Pinpoint the cell where the given text exists, returning its (x, y) midpoint coordinate. 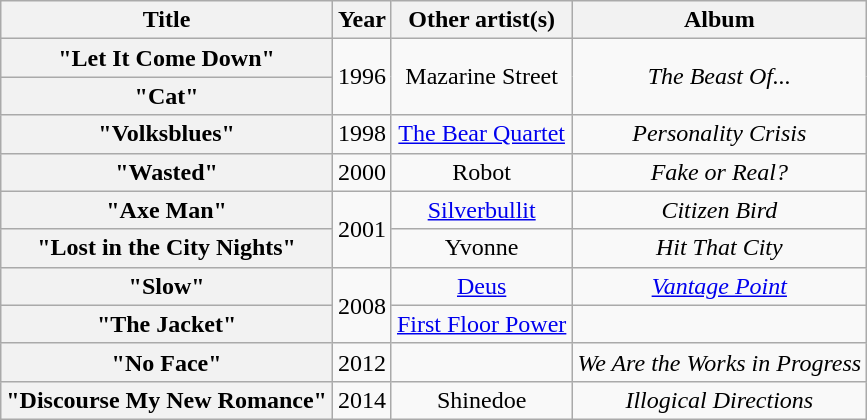
Citizen Bird (720, 210)
Personality Crisis (720, 134)
"Wasted" (167, 172)
2001 (362, 229)
Year (362, 20)
The Bear Quartet (481, 134)
"No Face" (167, 362)
Shinedoe (481, 400)
We Are the Works in Progress (720, 362)
"Axe Man" (167, 210)
"The Jacket" (167, 324)
Yvonne (481, 248)
Title (167, 20)
1998 (362, 134)
"Slow" (167, 286)
"Volksblues" (167, 134)
Deus (481, 286)
"Cat" (167, 96)
Illogical Directions (720, 400)
Robot (481, 172)
2014 (362, 400)
Vantage Point (720, 286)
2008 (362, 305)
Mazarine Street (481, 77)
"Let It Come Down" (167, 58)
Album (720, 20)
Hit That City (720, 248)
Fake or Real? (720, 172)
The Beast Of... (720, 77)
Other artist(s) (481, 20)
Silverbullit (481, 210)
2012 (362, 362)
"Discourse My New Romance" (167, 400)
"Lost in the City Nights" (167, 248)
First Floor Power (481, 324)
2000 (362, 172)
1996 (362, 77)
